Find where the given text appears and provide that cell's center as (X, Y) coordinate. 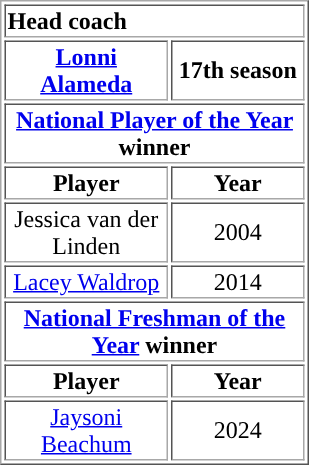
2024 (238, 430)
2014 (238, 282)
2004 (238, 232)
Jaysoni Beachum (86, 430)
Jessica van der Linden (86, 232)
National Freshman of the Year winner (154, 332)
17th season (238, 70)
Lacey Waldrop (86, 282)
National Player of the Year winner (154, 134)
Head coach (154, 20)
Lonni Alameda (86, 70)
